Identify which cell holds the provided text, then report its [x, y] central coordinate. 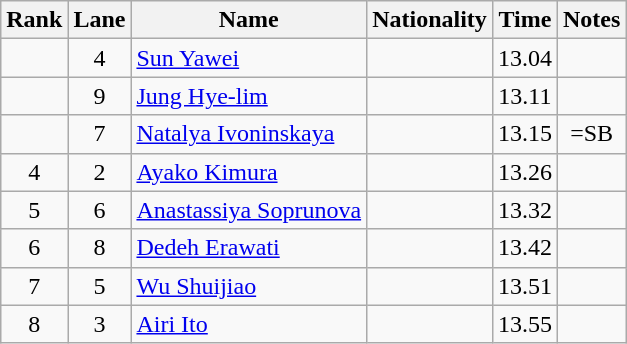
Jung Hye-lim [249, 96]
13.04 [524, 58]
Sun Yawei [249, 58]
Ayako Kimura [249, 172]
Notes [591, 20]
Name [249, 20]
Wu Shuijiao [249, 286]
13.11 [524, 96]
=SB [591, 134]
13.55 [524, 324]
Rank [34, 20]
13.51 [524, 286]
Nationality [430, 20]
9 [100, 96]
13.32 [524, 210]
Natalya Ivoninskaya [249, 134]
Time [524, 20]
2 [100, 172]
Lane [100, 20]
Anastassiya Soprunova [249, 210]
13.42 [524, 248]
3 [100, 324]
13.26 [524, 172]
13.15 [524, 134]
Airi Ito [249, 324]
Dedeh Erawati [249, 248]
